Determine the [x, y] coordinate at the center of the cell enclosing the given text.  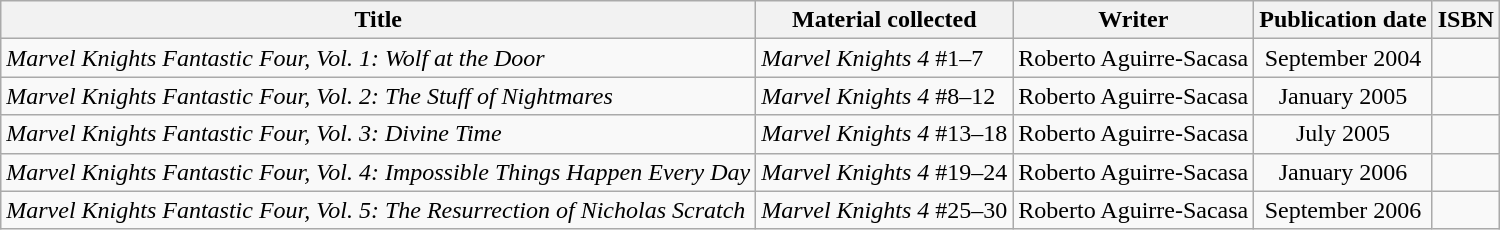
Marvel Knights Fantastic Four, Vol. 5: The Resurrection of Nicholas Scratch [378, 210]
Marvel Knights 4 #8–12 [884, 96]
July 2005 [1343, 134]
September 2006 [1343, 210]
Marvel Knights 4 #1–7 [884, 58]
ISBN [1466, 20]
Title [378, 20]
January 2005 [1343, 96]
Writer [1134, 20]
Publication date [1343, 20]
January 2006 [1343, 172]
Marvel Knights 4 #19–24 [884, 172]
Marvel Knights Fantastic Four, Vol. 1: Wolf at the Door [378, 58]
Marvel Knights Fantastic Four, Vol. 4: Impossible Things Happen Every Day [378, 172]
Material collected [884, 20]
Marvel Knights Fantastic Four, Vol. 3: Divine Time [378, 134]
Marvel Knights 4 #13–18 [884, 134]
Marvel Knights 4 #25–30 [884, 210]
September 2004 [1343, 58]
Marvel Knights Fantastic Four, Vol. 2: The Stuff of Nightmares [378, 96]
